Detect which cell encompasses the target text, then output its (X, Y) center coordinate. 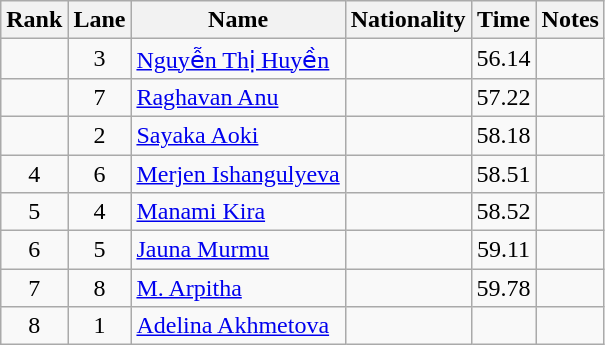
2 (100, 135)
Notes (570, 20)
Nguyễn Thị Huyền (238, 59)
Adelina Akhmetova (238, 326)
56.14 (504, 59)
Merjen Ishangulyeva (238, 173)
Time (504, 20)
Rank (34, 20)
59.78 (504, 288)
Manami Kira (238, 212)
57.22 (504, 97)
Raghavan Anu (238, 97)
1 (100, 326)
58.51 (504, 173)
M. Arpitha (238, 288)
58.18 (504, 135)
Nationality (408, 20)
Name (238, 20)
59.11 (504, 250)
Sayaka Aoki (238, 135)
Jauna Murmu (238, 250)
Lane (100, 20)
3 (100, 59)
58.52 (504, 212)
